Detect which cell encompasses the target text, then output its (x, y) center coordinate. 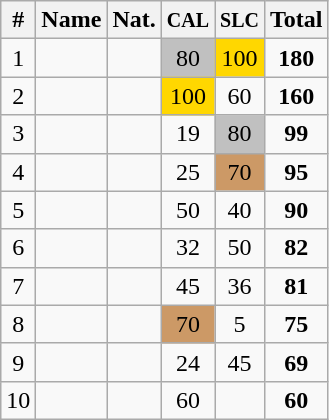
Name (72, 20)
82 (296, 248)
32 (188, 248)
9 (18, 362)
3 (18, 134)
95 (296, 172)
SLC (240, 20)
CAL (188, 20)
# (18, 20)
7 (18, 286)
Total (296, 20)
180 (296, 58)
8 (18, 324)
1 (18, 58)
69 (296, 362)
99 (296, 134)
10 (18, 400)
2 (18, 96)
24 (188, 362)
19 (188, 134)
75 (296, 324)
36 (240, 286)
25 (188, 172)
40 (240, 210)
90 (296, 210)
4 (18, 172)
6 (18, 248)
81 (296, 286)
160 (296, 96)
Nat. (134, 20)
